For the text-containing cell, return its midpoint in (x, y) coordinate format. 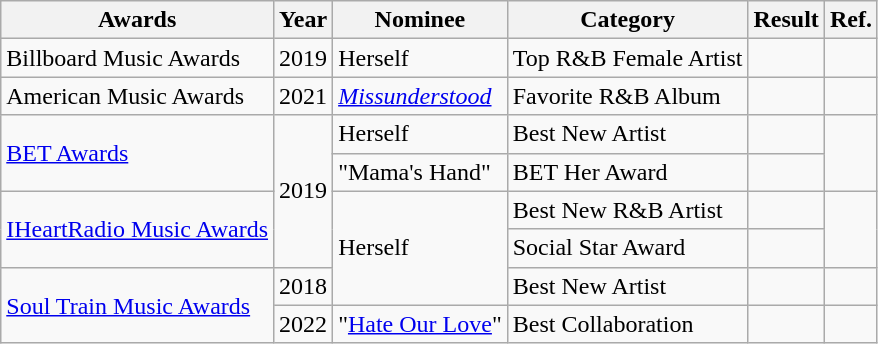
2021 (304, 96)
"Hate Our Love" (420, 324)
Best New R&B Artist (628, 210)
"Mama's Hand" (420, 172)
Favorite R&B Album (628, 96)
BET Her Award (628, 172)
Nominee (420, 20)
Ref. (850, 20)
Missunderstood (420, 96)
Year (304, 20)
Billboard Music Awards (138, 58)
Social Star Award (628, 248)
Result (786, 20)
Awards (138, 20)
2018 (304, 286)
Category (628, 20)
Soul Train Music Awards (138, 305)
American Music Awards (138, 96)
IHeartRadio Music Awards (138, 229)
Top R&B Female Artist (628, 58)
Best Collaboration (628, 324)
BET Awards (138, 153)
2022 (304, 324)
